Capture the cell that displays the provided text and extract its [X, Y] central coordinate. 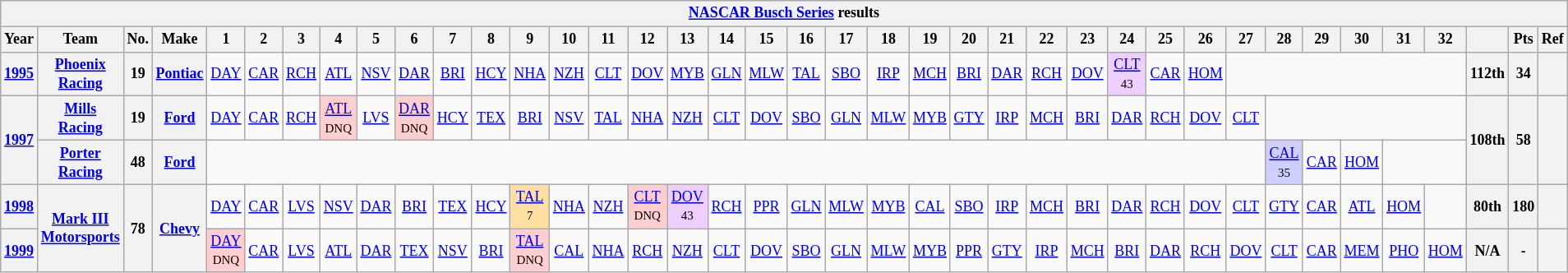
Chevy [179, 229]
32 [1445, 39]
1 [226, 39]
24 [1128, 39]
3 [302, 39]
12 [648, 39]
DAYDNQ [226, 251]
4 [339, 39]
1997 [20, 140]
Ref [1553, 39]
Mark III Motorsports [81, 229]
23 [1087, 39]
7 [452, 39]
Porter Racing [81, 162]
9 [530, 39]
58 [1524, 140]
20 [969, 39]
Year [20, 39]
80th [1487, 206]
78 [138, 229]
108th [1487, 140]
Phoenix Racing [81, 74]
CLTDNQ [648, 206]
22 [1047, 39]
ATLDNQ [339, 118]
180 [1524, 206]
13 [688, 39]
CAL35 [1284, 162]
5 [376, 39]
17 [846, 39]
TALDNQ [530, 251]
8 [491, 39]
29 [1321, 39]
21 [1008, 39]
34 [1524, 74]
1998 [20, 206]
Team [81, 39]
PHO [1404, 251]
No. [138, 39]
NASCAR Busch Series results [784, 13]
Pts [1524, 39]
1995 [20, 74]
Mills Racing [81, 118]
28 [1284, 39]
30 [1362, 39]
16 [806, 39]
- [1524, 251]
27 [1246, 39]
18 [888, 39]
26 [1205, 39]
48 [138, 162]
TAL7 [530, 206]
112th [1487, 74]
10 [569, 39]
Make [179, 39]
1999 [20, 251]
N/A [1487, 251]
MEM [1362, 251]
6 [414, 39]
CLT43 [1128, 74]
DOV43 [688, 206]
14 [726, 39]
25 [1165, 39]
2 [264, 39]
Pontiac [179, 74]
31 [1404, 39]
DARDNQ [414, 118]
15 [766, 39]
11 [608, 39]
